Determine the [X, Y] coordinate at the center of the cell enclosing the given text.  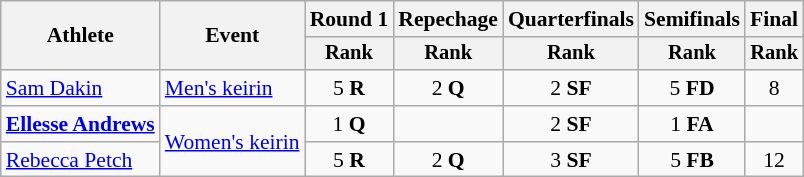
5 R [350, 88]
Men's keirin [232, 88]
Repechage [448, 19]
Quarterfinals [571, 19]
5 FD [692, 88]
Event [232, 36]
Final [774, 19]
1 Q [350, 124]
1 FA [692, 124]
Ellesse Andrews [80, 124]
8 [774, 88]
2 Q [448, 88]
Sam Dakin [80, 88]
Semifinals [692, 19]
Round 1 [350, 19]
Athlete [80, 36]
Women's keirin [232, 142]
